Find where the given text appears and provide that cell's center as [X, Y] coordinate. 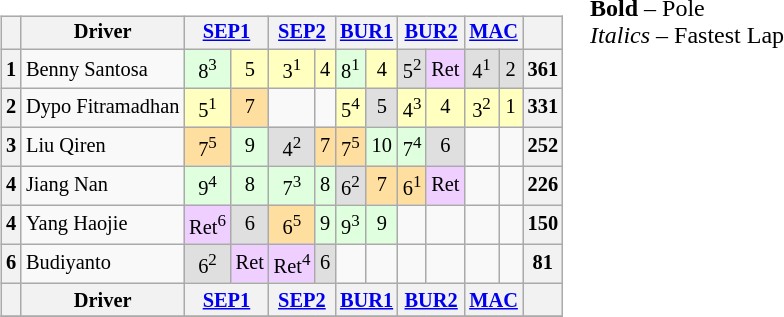
150 [543, 224]
Ret4 [292, 264]
43 [412, 108]
226 [543, 186]
252 [543, 146]
361 [543, 68]
94 [207, 186]
Benny Santosa [102, 68]
74 [412, 146]
41 [481, 68]
32 [481, 108]
61 [412, 186]
Yang Haojie [102, 224]
331 [543, 108]
51 [207, 108]
42 [292, 146]
83 [207, 68]
73 [292, 186]
10 [382, 146]
54 [350, 108]
Dypo Fitramadhan [102, 108]
Budiyanto [102, 264]
31 [292, 68]
93 [350, 224]
3 [11, 146]
Ret6 [207, 224]
52 [412, 68]
Jiang Nan [102, 186]
65 [292, 224]
Liu Qiren [102, 146]
